Search for the cell housing the specified text and yield its (x, y) center coordinate. 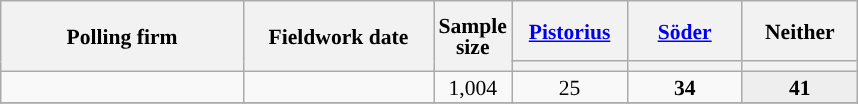
1,004 (473, 86)
Söder (684, 31)
Samplesize (473, 36)
41 (800, 86)
25 (570, 86)
Pistorius (570, 31)
Polling firm (122, 36)
Fieldwork date (338, 36)
Neither (800, 31)
34 (684, 86)
